From the cell containing the given text, extract its center point as [x, y] coordinate. 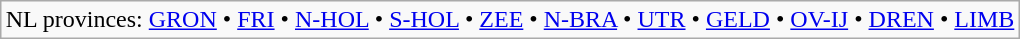
NL provinces: GRON • FRI • N-HOL • S-HOL • ZEE • N-BRA • UTR • GELD • OV-IJ • DREN • LIMB [510, 20]
